Locate the cell with the specified text and output its [x, y] center coordinate. 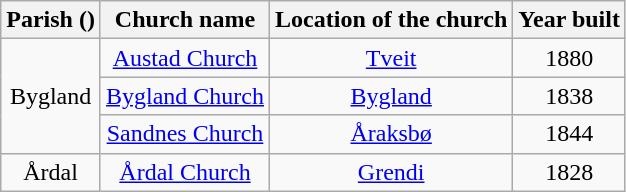
Åraksbø [392, 134]
Sandnes Church [184, 134]
1880 [570, 58]
1844 [570, 134]
Bygland Church [184, 96]
Austad Church [184, 58]
Årdal [51, 172]
Tveit [392, 58]
Location of the church [392, 20]
Parish () [51, 20]
1838 [570, 96]
Year built [570, 20]
Church name [184, 20]
1828 [570, 172]
Grendi [392, 172]
Årdal Church [184, 172]
